Extract the [x, y] coordinate from the center of the cell holding the provided text.  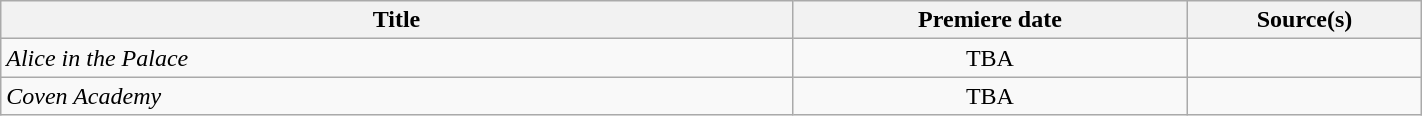
Alice in the Palace [396, 58]
Coven Academy [396, 96]
Title [396, 20]
Source(s) [1304, 20]
Premiere date [990, 20]
